Extract the (X, Y) coordinate from the center of the cell holding the provided text.  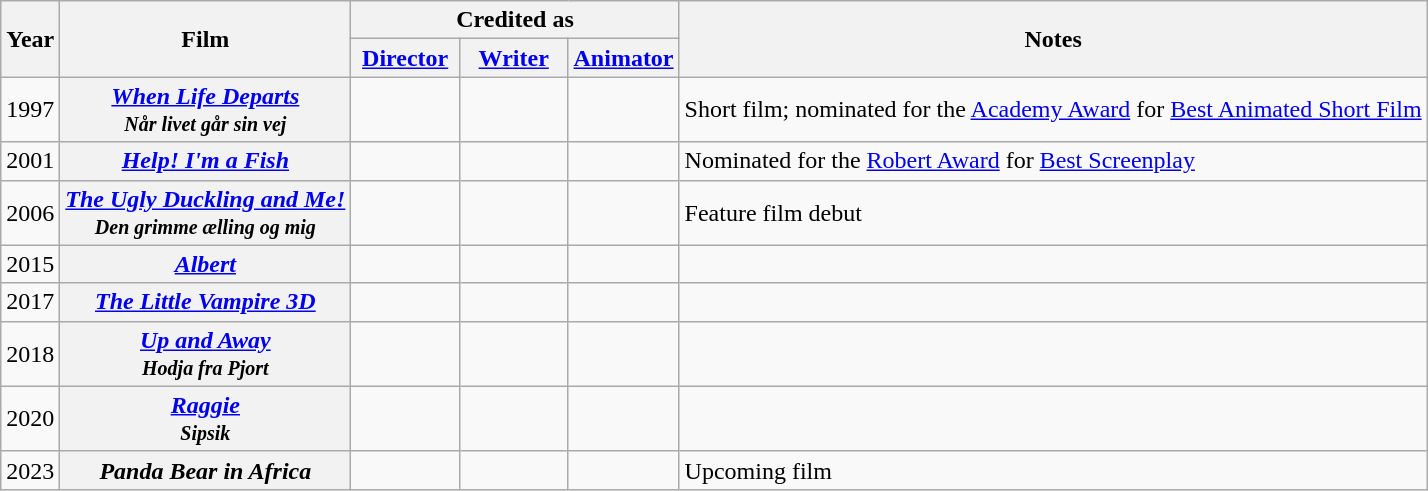
2023 (30, 470)
Albert (206, 264)
Nominated for the Robert Award for Best Screenplay (1053, 161)
RaggieSipsik (206, 418)
2001 (30, 161)
Help! I'm a Fish (206, 161)
When Life DepartsNår livet går sin vej (206, 110)
Panda Bear in Africa (206, 470)
2006 (30, 212)
Feature film debut (1053, 212)
Notes (1053, 39)
2020 (30, 418)
Upcoming film (1053, 470)
Year (30, 39)
Credited as (515, 20)
Film (206, 39)
The Little Vampire 3D (206, 302)
Up and AwayHodja fra Pjort (206, 354)
1997 (30, 110)
2018 (30, 354)
The Ugly Duckling and Me!Den grimme ælling og mig (206, 212)
2017 (30, 302)
Animator (624, 58)
Short film; nominated for the Academy Award for Best Animated Short Film (1053, 110)
2015 (30, 264)
Writer (514, 58)
Director (406, 58)
